Find where the given text appears and provide that cell's center as (X, Y) coordinate. 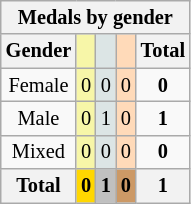
Mixed (38, 152)
Male (38, 118)
Medals by gender (96, 17)
Gender (38, 51)
Female (38, 85)
